For the text-containing cell, return its midpoint in [X, Y] coordinate format. 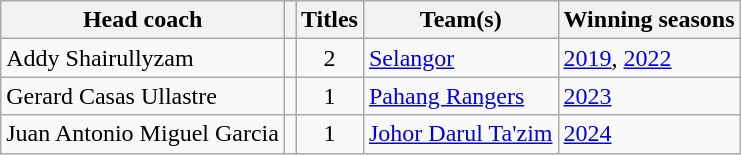
Head coach [143, 20]
Juan Antonio Miguel Garcia [143, 134]
Titles [330, 20]
Team(s) [460, 20]
Winning seasons [649, 20]
2 [330, 58]
2023 [649, 96]
Gerard Casas Ullastre [143, 96]
Johor Darul Ta'zim [460, 134]
2024 [649, 134]
Selangor [460, 58]
Pahang Rangers [460, 96]
2019, 2022 [649, 58]
Addy Shairullyzam [143, 58]
